Locate the cell with the specified text and output its (x, y) center coordinate. 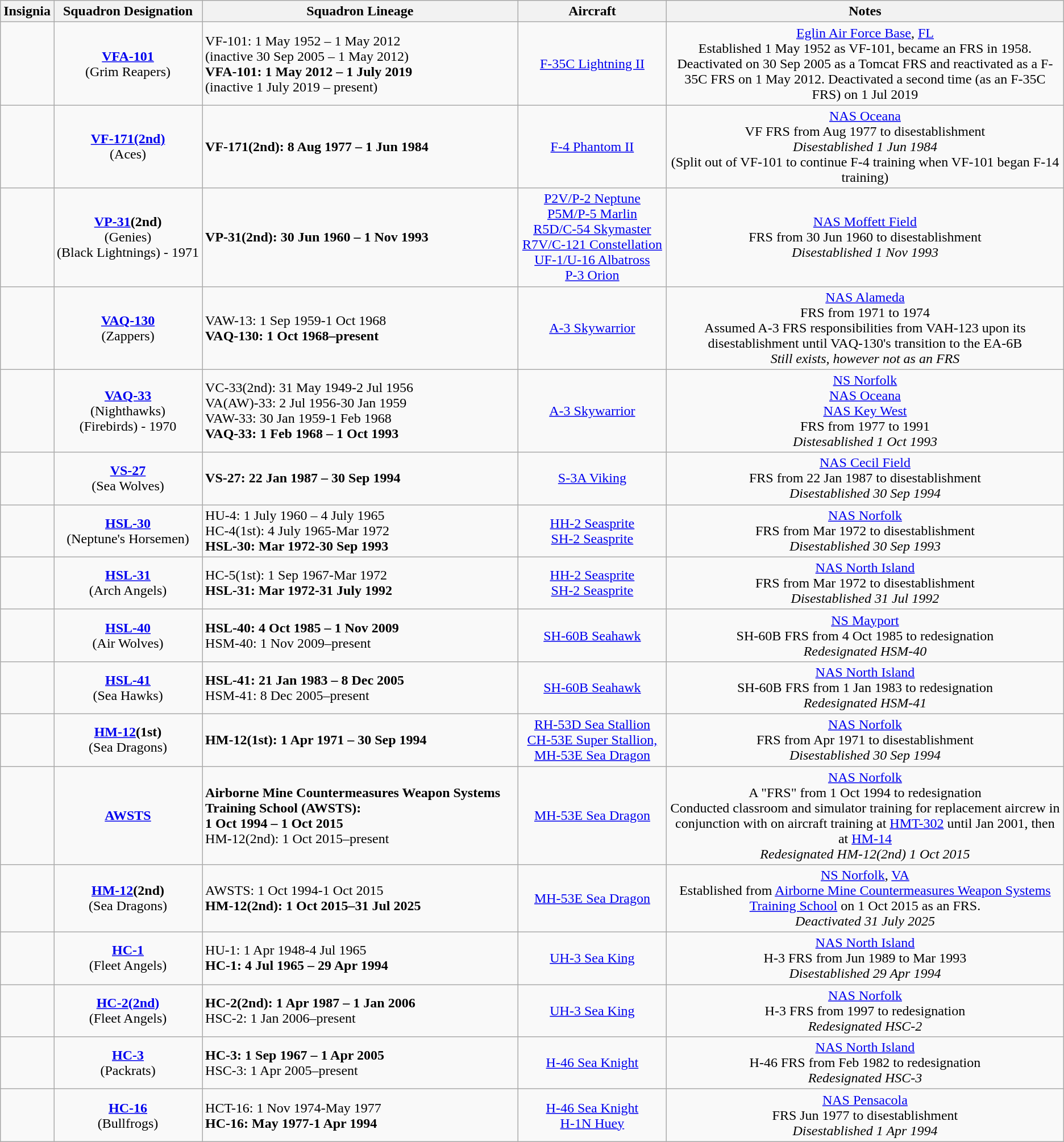
HM-12(1st)(Sea Dragons) (128, 740)
HSL-40: 4 Oct 1985 – 1 Nov 2009HSM-40: 1 Nov 2009–present (360, 635)
HC-2(2nd)(Fleet Angels) (128, 1011)
NAS North IslandH-3 FRS from Jun 1989 to Mar 1993Disestablished 29 Apr 1994 (865, 958)
NAS North IslandSH-60B FRS from 1 Jan 1983 to redesignationRedesignated HSM-41 (865, 687)
HC-16(Bullfrogs) (128, 1115)
VAQ-33(Nighthawks)(Firebirds) - 1970 (128, 411)
P2V/P-2 NeptuneP5M/P-5 MarlinR5D/C-54 SkymasterR7V/C-121 ConstellationUF-1/U-16 AlbatrossP-3 Orion (592, 237)
VF-101: 1 May 1952 – 1 May 2012(inactive 30 Sep 2005 – 1 May 2012)VFA-101: 1 May 2012 – 1 July 2019(inactive 1 July 2019 – present) (360, 64)
HC-1(Fleet Angels) (128, 958)
H-46 Sea Knight (592, 1063)
NAS North IslandFRS from Mar 1972 to disestablishmentDisestablished 31 Jul 1992 (865, 583)
HSL-41: 21 Jan 1983 – 8 Dec 2005HSM-41: 8 Dec 2005–present (360, 687)
HSL-40(Air Wolves) (128, 635)
Aircraft (592, 11)
HSL-30(Neptune's Horsemen) (128, 531)
NAS NorfolkFRS from Apr 1971 to disestablishmentDisestablished 30 Sep 1994 (865, 740)
F-4 Phantom II (592, 147)
HC-3(Packrats) (128, 1063)
NAS Pensacola FRS Jun 1977 to disestablishmentDisestablished 1 Apr 1994 (865, 1115)
HU-4: 1 July 1960 – 4 July 1965HC-4(1st): 4 July 1965-Mar 1972HSL-30: Mar 1972-30 Sep 1993 (360, 531)
VP-31(2nd)(Genies)(Black Lightnings) - 1971 (128, 237)
NAS Cecil FieldFRS from 22 Jan 1987 to disestablishmentDisestablished 30 Sep 1994 (865, 478)
HC-3: 1 Sep 1967 – 1 Apr 2005HSC-3: 1 Apr 2005–present (360, 1063)
HU-1: 1 Apr 1948-4 Jul 1965HC-1: 4 Jul 1965 – 29 Apr 1994 (360, 958)
NAS Moffett FieldFRS from 30 Jun 1960 to disestablishmentDisestablished 1 Nov 1993 (865, 237)
VS-27(Sea Wolves) (128, 478)
NAS NorfolkFRS from Mar 1972 to disestablishmentDisestablished 30 Sep 1993 (865, 531)
S-3A Viking (592, 478)
VF-171(2nd)(Aces) (128, 147)
F-35C Lightning II (592, 64)
VFA-101(Grim Reapers) (128, 64)
Squadron Designation (128, 11)
NS MayportSH-60B FRS from 4 Oct 1985 to redesignationRedesignated HSM-40 (865, 635)
Squadron Lineage (360, 11)
NS NorfolkNAS OceanaNAS Key WestFRS from 1977 to 1991Distesablished 1 Oct 1993 (865, 411)
VAW-13: 1 Sep 1959-1 Oct 1968VAQ-130: 1 Oct 1968–present (360, 328)
NS Norfolk, VAEstablished from Airborne Mine Countermeasures Weapon Systems Training School on 1 Oct 2015 as an FRS.Deactivated 31 July 2025 (865, 899)
VP-31(2nd): 30 Jun 1960 – 1 Nov 1993 (360, 237)
Notes (865, 11)
Insignia (27, 11)
HSL-31(Arch Angels) (128, 583)
HC-5(1st): 1 Sep 1967-Mar 1972HSL-31: Mar 1972-31 July 1992 (360, 583)
HCT-16: 1 Nov 1974-May 1977HC-16: May 1977-1 Apr 1994 (360, 1115)
AWSTS (128, 815)
H-46 Sea KnightH-1N Huey (592, 1115)
VC-33(2nd): 31 May 1949-2 Jul 1956VA(AW)-33: 2 Jul 1956-30 Jan 1959VAW-33: 30 Jan 1959-1 Feb 1968VAQ-33: 1 Feb 1968 – 1 Oct 1993 (360, 411)
VAQ-130(Zappers) (128, 328)
NAS NorfolkH-3 FRS from 1997 to redesignationRedesignated HSC-2 (865, 1011)
HM-12(1st): 1 Apr 1971 – 30 Sep 1994 (360, 740)
HSL-41(Sea Hawks) (128, 687)
VF-171(2nd): 8 Aug 1977 – 1 Jun 1984 (360, 147)
VS-27: 22 Jan 1987 – 30 Sep 1994 (360, 478)
NAS North IslandH-46 FRS from Feb 1982 to redesignationRedesignated HSC-3 (865, 1063)
Airborne Mine Countermeasures Weapon Systems Training School (AWSTS):1 Oct 1994 – 1 Oct 2015HM-12(2nd): 1 Oct 2015–present (360, 815)
HM-12(2nd) (Sea Dragons) (128, 899)
RH-53D Sea StallionCH-53E Super Stallion, MH-53E Sea Dragon (592, 740)
AWSTS: 1 Oct 1994-1 Oct 2015HM-12(2nd): 1 Oct 2015–31 Jul 2025 (360, 899)
HC-2(2nd): 1 Apr 1987 – 1 Jan 2006HSC-2: 1 Jan 2006–present (360, 1011)
